Determine the (X, Y) coordinate at the center of the cell enclosing the given text.  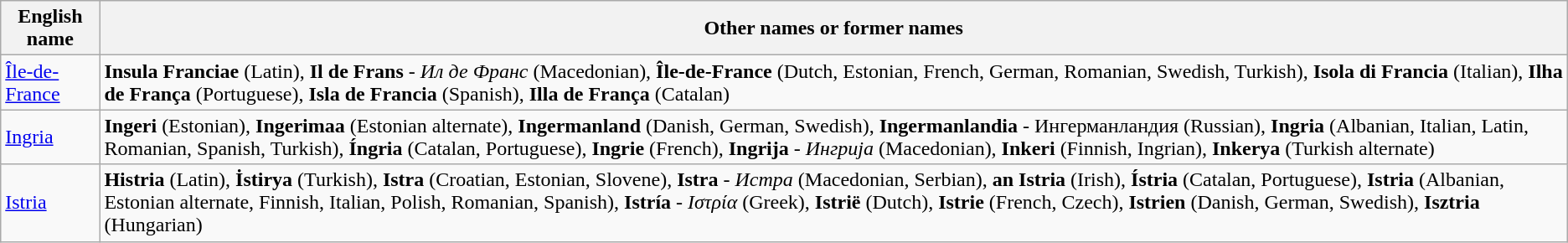
Ingria (50, 137)
English name (50, 28)
Istria (50, 203)
Île-de-France (50, 82)
Other names or former names (833, 28)
